Determine the [X, Y] coordinate at the center of the cell enclosing the given text.  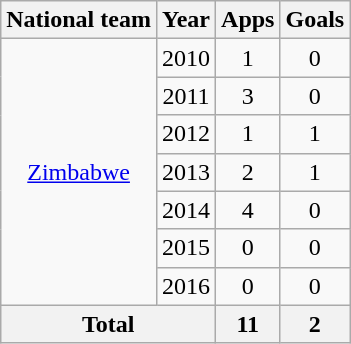
2016 [186, 286]
Year [186, 20]
Apps [248, 20]
11 [248, 324]
Total [108, 324]
National team [79, 20]
2011 [186, 96]
3 [248, 96]
2014 [186, 210]
2012 [186, 134]
2013 [186, 172]
4 [248, 210]
2010 [186, 58]
2015 [186, 248]
Goals [315, 20]
Zimbabwe [79, 172]
